For the text-containing cell, return its midpoint in (X, Y) coordinate format. 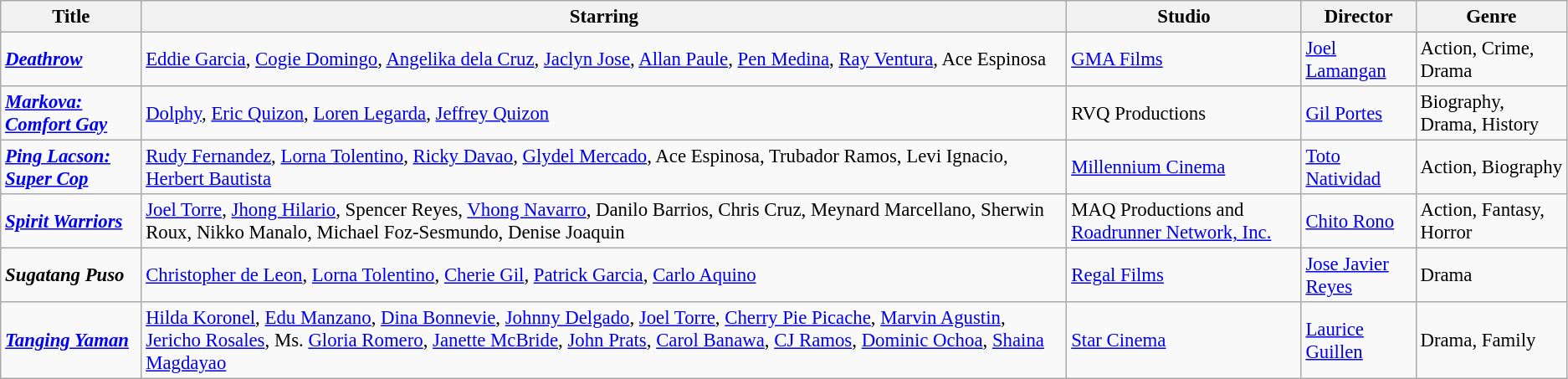
Christopher de Leon, Lorna Tolentino, Cherie Gil, Patrick Garcia, Carlo Aquino (604, 276)
Deathrow (71, 60)
GMA Films (1184, 60)
Title (71, 17)
Genre (1491, 17)
Drama (1491, 276)
Regal Films (1184, 276)
Eddie Garcia, Cogie Domingo, Angelika dela Cruz, Jaclyn Jose, Allan Paule, Pen Medina, Ray Ventura, Ace Espinosa (604, 60)
Biography, Drama, History (1491, 114)
Gil Portes (1359, 114)
MAQ Productions and Roadrunner Network, Inc. (1184, 221)
Chito Rono (1359, 221)
Action, Fantasy, Horror (1491, 221)
Dolphy, Eric Quizon, Loren Legarda, Jeffrey Quizon (604, 114)
Starring (604, 17)
Action, Crime, Drama (1491, 60)
Studio (1184, 17)
Action, Biography (1491, 167)
Joel Lamangan (1359, 60)
Markova: Comfort Gay (71, 114)
Rudy Fernandez, Lorna Tolentino, Ricky Davao, Glydel Mercado, Ace Espinosa, Trubador Ramos, Levi Ignacio, Herbert Bautista (604, 167)
Toto Natividad (1359, 167)
Ping Lacson: Super Cop (71, 167)
Sugatang Puso (71, 276)
RVQ Productions (1184, 114)
Spirit Warriors (71, 221)
Jose Javier Reyes (1359, 276)
Millennium Cinema (1184, 167)
Director (1359, 17)
